Pinpoint the cell where the given text exists, returning its [x, y] midpoint coordinate. 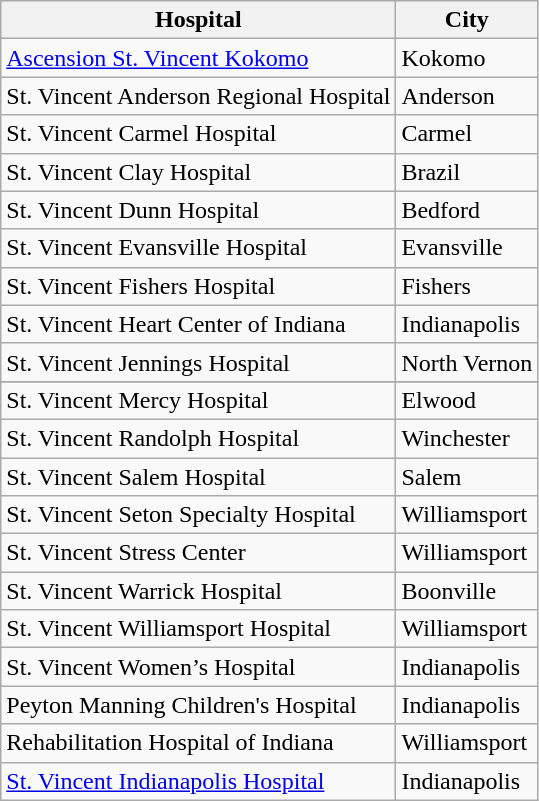
St. Vincent Dunn Hospital [198, 210]
Carmel [467, 134]
St. Vincent Heart Center of Indiana [198, 324]
Brazil [467, 172]
Peyton Manning Children's Hospital [198, 705]
St. Vincent Clay Hospital [198, 172]
North Vernon [467, 362]
St. Vincent Salem Hospital [198, 477]
Salem [467, 477]
City [467, 20]
Ascension St. Vincent Kokomo [198, 58]
St. Vincent Stress Center [198, 553]
St. Vincent Fishers Hospital [198, 286]
Boonville [467, 591]
Rehabilitation Hospital of Indiana [198, 743]
Anderson [467, 96]
St. Vincent Women’s Hospital [198, 667]
St. Vincent Seton Specialty Hospital [198, 515]
St. Vincent Evansville Hospital [198, 248]
St. Vincent Williamsport Hospital [198, 629]
Evansville [467, 248]
Bedford [467, 210]
Hospital [198, 20]
St. Vincent Randolph Hospital [198, 438]
St. Vincent Anderson Regional Hospital [198, 96]
Fishers [467, 286]
St. Vincent Mercy Hospital [198, 400]
Winchester [467, 438]
St. Vincent Jennings Hospital [198, 362]
St. Vincent Carmel Hospital [198, 134]
Kokomo [467, 58]
St. Vincent Indianapolis Hospital [198, 781]
St. Vincent Warrick Hospital [198, 591]
Elwood [467, 400]
